Return the (x, y) coordinate for the center point of the cell that contains the specified text.  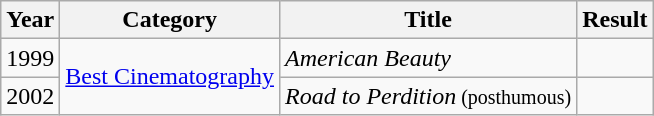
American Beauty (428, 58)
Year (30, 20)
Best Cinematography (170, 77)
Title (428, 20)
Road to Perdition (posthumous) (428, 96)
1999 (30, 58)
2002 (30, 96)
Result (615, 20)
Category (170, 20)
